Identify which cell holds the provided text, then report its (x, y) central coordinate. 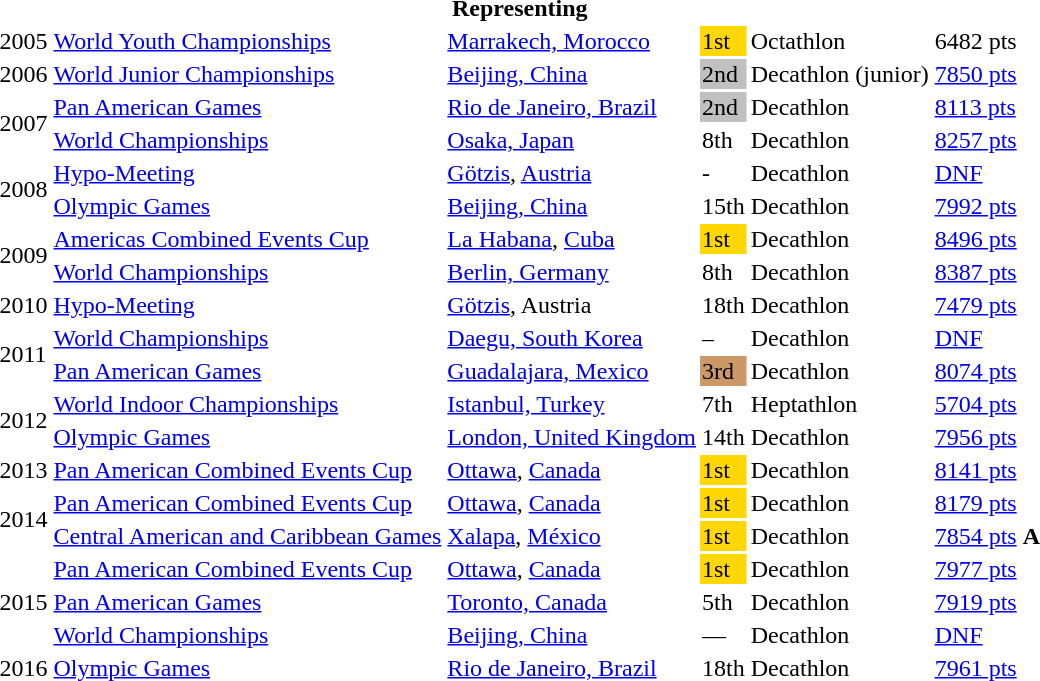
World Junior Championships (248, 74)
Berlin, Germany (572, 272)
Decathlon (junior) (840, 74)
15th (724, 206)
Rio de Janeiro, Brazil (572, 107)
Daegu, South Korea (572, 338)
Octathlon (840, 41)
Central American and Caribbean Games (248, 536)
World Youth Championships (248, 41)
Toronto, Canada (572, 602)
– (724, 338)
3rd (724, 371)
Guadalajara, Mexico (572, 371)
18th (724, 305)
Istanbul, Turkey (572, 404)
Americas Combined Events Cup (248, 239)
14th (724, 437)
World Indoor Championships (248, 404)
— (724, 635)
London, United Kingdom (572, 437)
5th (724, 602)
Xalapa, México (572, 536)
Osaka, Japan (572, 140)
7th (724, 404)
La Habana, Cuba (572, 239)
- (724, 173)
Marrakech, Morocco (572, 41)
Heptathlon (840, 404)
